Output the [x, y] coordinate of the center of the cell containing the given text.  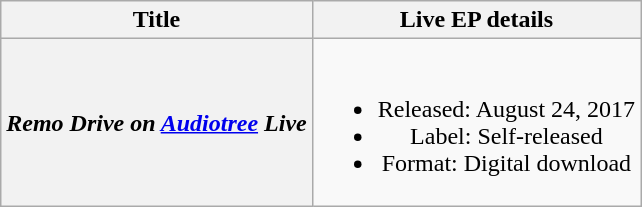
Live EP details [476, 20]
Remo Drive on Audiotree Live [156, 122]
Title [156, 20]
Released: August 24, 2017Label: Self-releasedFormat: Digital download [476, 122]
